Provide the (X, Y) coordinate of the cell's center where the given text is located.  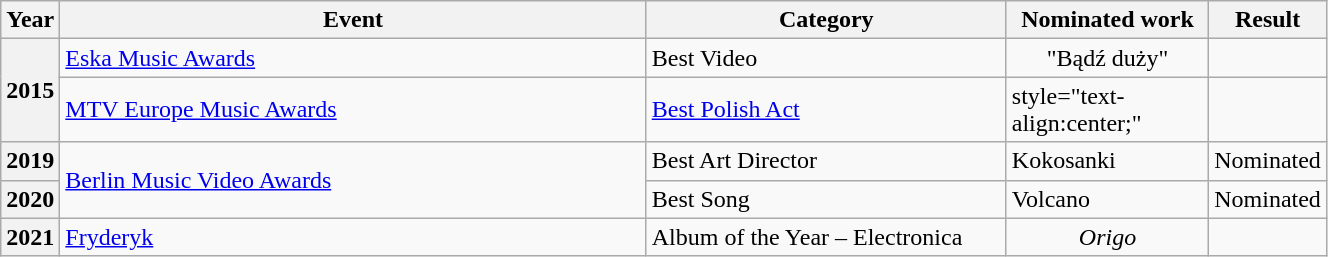
MTV Europe Music Awards (353, 110)
2019 (30, 161)
Album of the Year – Electronica (826, 237)
Category (826, 20)
Best Art Director (826, 161)
Nominated work (1107, 20)
Eska Music Awards (353, 58)
Berlin Music Video Awards (353, 180)
Volcano (1107, 199)
2020 (30, 199)
Best Video (826, 58)
Result (1268, 20)
style="text-align:center;" (1107, 110)
2021 (30, 237)
2015 (30, 90)
Best Polish Act (826, 110)
Best Song (826, 199)
Origo (1107, 237)
Fryderyk (353, 237)
Event (353, 20)
Kokosanki (1107, 161)
Year (30, 20)
"Bądź duży" (1107, 58)
